For the text-containing cell, return its midpoint in [x, y] coordinate format. 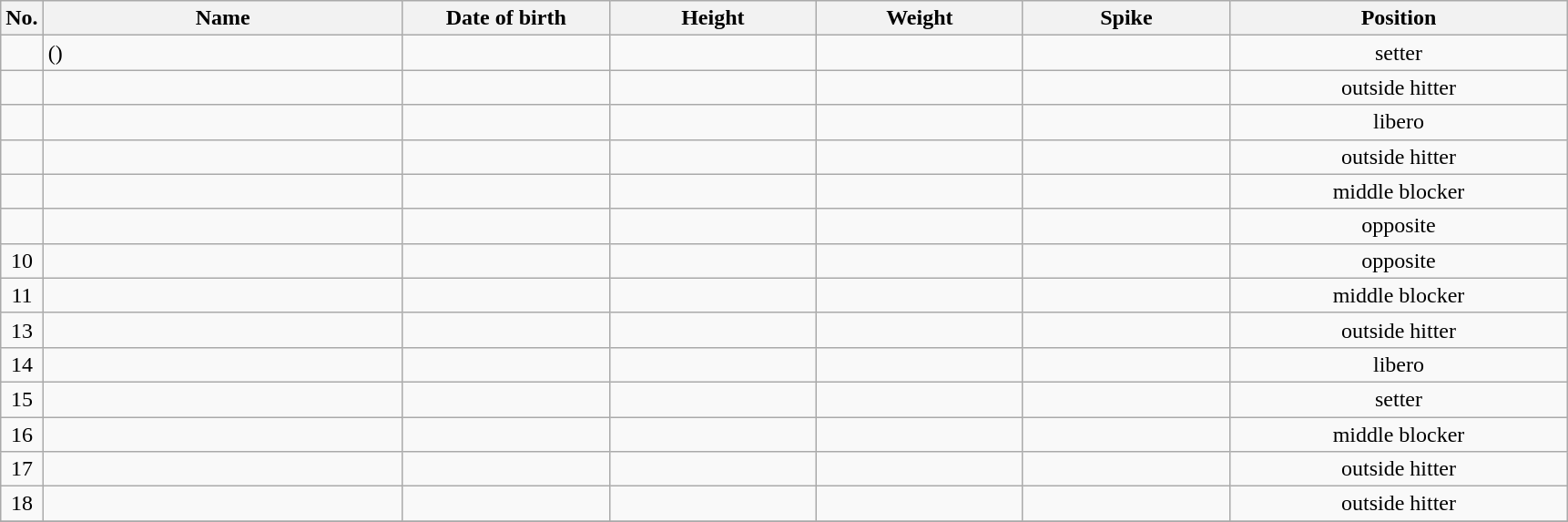
14 [22, 364]
13 [22, 330]
11 [22, 295]
Date of birth [506, 18]
Height [712, 18]
15 [22, 399]
Spike [1125, 18]
Name [222, 18]
No. [22, 18]
10 [22, 261]
17 [22, 469]
Position [1399, 18]
() [222, 53]
Weight [920, 18]
16 [22, 435]
18 [22, 504]
